Return the (x, y) coordinate for the center point of the cell that contains the specified text.  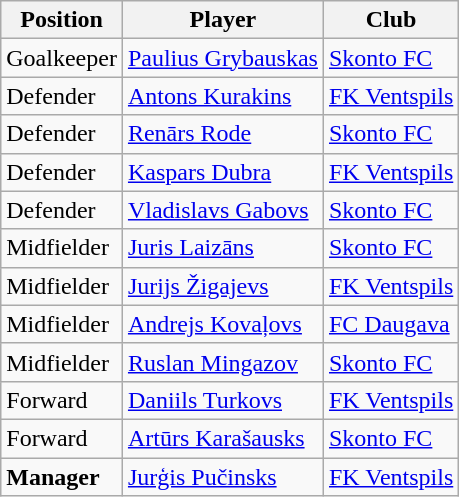
Manager (62, 477)
Vladislavs Gabovs (222, 210)
Antons Kurakins (222, 96)
Jurģis Pučinsks (222, 477)
Club (390, 20)
Andrejs Kovaļovs (222, 324)
Jurijs Žigajevs (222, 286)
Daniils Turkovs (222, 400)
Goalkeeper (62, 58)
Ruslan Mingazov (222, 362)
Paulius Grybauskas (222, 58)
FC Daugava (390, 324)
Renārs Rode (222, 134)
Artūrs Karašausks (222, 438)
Player (222, 20)
Position (62, 20)
Juris Laizāns (222, 248)
Kaspars Dubra (222, 172)
